Pinpoint the cell where the given text exists, returning its (x, y) midpoint coordinate. 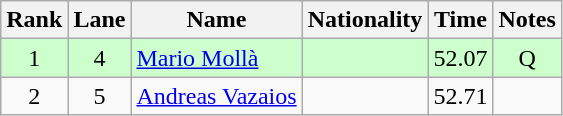
5 (100, 96)
2 (34, 96)
Mario Mollà (216, 58)
4 (100, 58)
52.07 (460, 58)
52.71 (460, 96)
1 (34, 58)
Name (216, 20)
Lane (100, 20)
Q (527, 58)
Time (460, 20)
Andreas Vazaios (216, 96)
Nationality (365, 20)
Notes (527, 20)
Rank (34, 20)
